Find where the given text appears and provide that cell's center as (X, Y) coordinate. 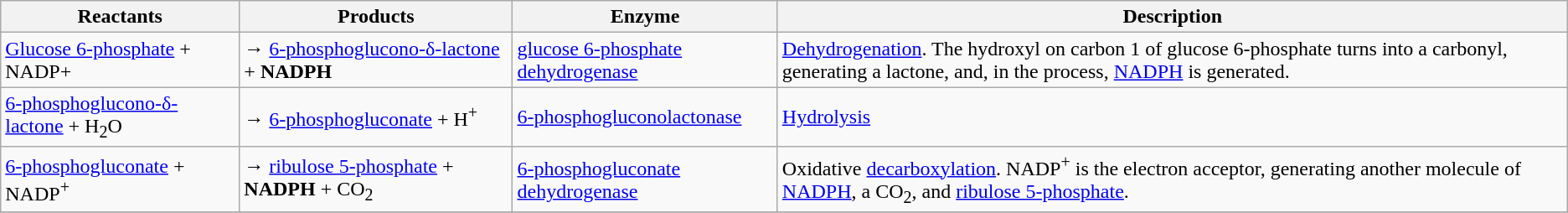
Hydrolysis (1173, 117)
→ ribulose 5-phosphate + NADPH + CO2 (376, 179)
6-phosphogluconate + NADP+ (121, 179)
6-phosphogluconolactonase (645, 117)
Description (1173, 17)
→ 6-phosphoglucono-δ-lactone + NADPH (376, 60)
6-phosphoglucono-δ-lactone + H2O (121, 117)
Glucose 6-phosphate + NADP+ (121, 60)
6-phosphogluconate dehydrogenase (645, 179)
Products (376, 17)
Oxidative decarboxylation. NADP+ is the electron acceptor, generating another molecule of NADPH, a CO2, and ribulose 5-phosphate. (1173, 179)
glucose 6-phosphate dehydrogenase (645, 60)
→ 6-phosphogluconate + H+ (376, 117)
Reactants (121, 17)
Enzyme (645, 17)
